Identify which cell holds the provided text, then report its [X, Y] central coordinate. 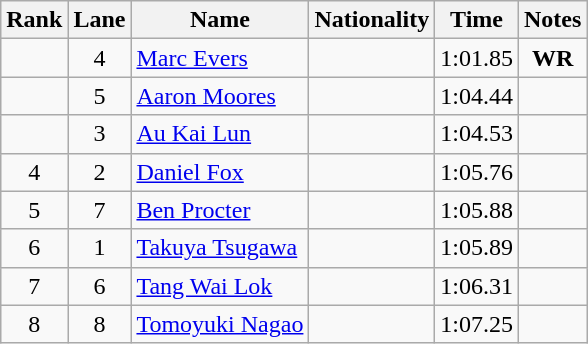
2 [100, 172]
1:01.85 [477, 58]
Tomoyuki Nagao [220, 324]
1:05.88 [477, 210]
Rank [34, 20]
Time [477, 20]
Name [220, 20]
1:04.53 [477, 134]
3 [100, 134]
1:06.31 [477, 286]
1 [100, 248]
Notes [552, 20]
Nationality [372, 20]
Au Kai Lun [220, 134]
WR [552, 58]
1:05.76 [477, 172]
1:04.44 [477, 96]
Takuya Tsugawa [220, 248]
Lane [100, 20]
Aaron Moores [220, 96]
Marc Evers [220, 58]
Tang Wai Lok [220, 286]
1:05.89 [477, 248]
Ben Procter [220, 210]
Daniel Fox [220, 172]
1:07.25 [477, 324]
